Pinpoint the cell where the given text exists, returning its [X, Y] midpoint coordinate. 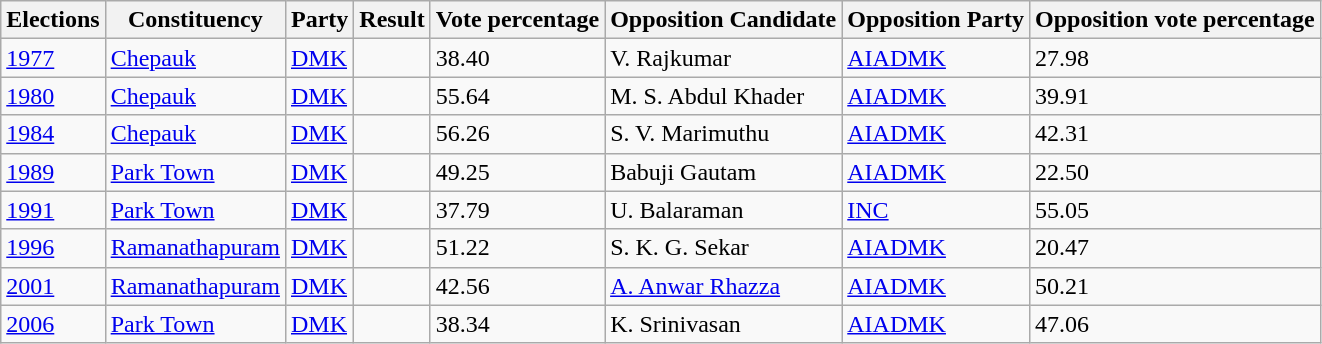
50.21 [1174, 286]
22.50 [1174, 172]
1980 [53, 96]
2006 [53, 324]
Constituency [195, 20]
42.31 [1174, 134]
Babuji Gautam [724, 172]
V. Rajkumar [724, 58]
M. S. Abdul Khader [724, 96]
A. Anwar Rhazza [724, 286]
U. Balaraman [724, 210]
Vote percentage [517, 20]
1984 [53, 134]
39.91 [1174, 96]
47.06 [1174, 324]
Result [392, 20]
55.05 [1174, 210]
Elections [53, 20]
2001 [53, 286]
INC [936, 210]
20.47 [1174, 248]
56.26 [517, 134]
55.64 [517, 96]
27.98 [1174, 58]
37.79 [517, 210]
S. V. Marimuthu [724, 134]
42.56 [517, 286]
Opposition vote percentage [1174, 20]
49.25 [517, 172]
1996 [53, 248]
1989 [53, 172]
Party [319, 20]
Opposition Party [936, 20]
S. K. G. Sekar [724, 248]
Opposition Candidate [724, 20]
38.40 [517, 58]
51.22 [517, 248]
38.34 [517, 324]
1977 [53, 58]
K. Srinivasan [724, 324]
1991 [53, 210]
